Determine the (x, y) coordinate at the center of the cell enclosing the given text.  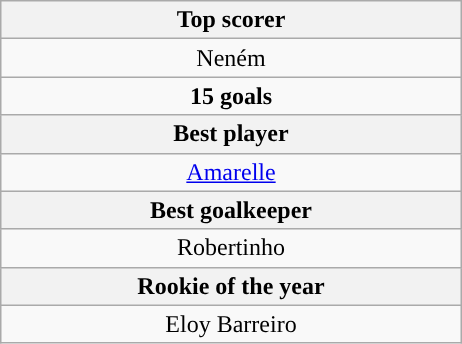
Rookie of the year (230, 286)
Best player (230, 134)
Best goalkeeper (230, 210)
Robertinho (230, 248)
Neném (230, 58)
Eloy Barreiro (230, 324)
15 goals (230, 96)
Top scorer (230, 20)
Amarelle (230, 172)
